Find where the given text appears and provide that cell's center as (X, Y) coordinate. 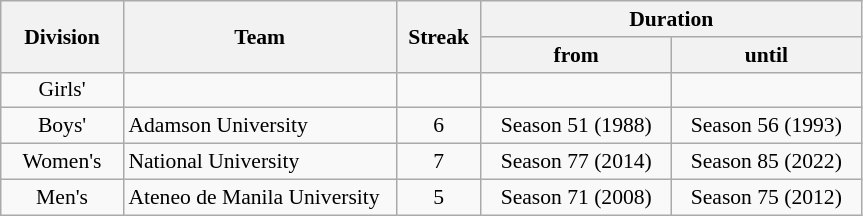
National University (260, 162)
Men's (62, 197)
Duration (671, 19)
5 (438, 197)
Boys' (62, 126)
Adamson University (260, 126)
Ateneo de Manila University (260, 197)
7 (438, 162)
Season 51 (1988) (576, 126)
6 (438, 126)
from (576, 55)
Season 56 (1993) (766, 126)
Women's (62, 162)
Season 71 (2008) (576, 197)
Streak (438, 36)
Season 77 (2014) (576, 162)
Girls' (62, 90)
Team (260, 36)
Season 75 (2012) (766, 197)
Season 85 (2022) (766, 162)
Division (62, 36)
until (766, 55)
